Scan for the cell matching the given text and deliver its [x, y] coordinate at center. 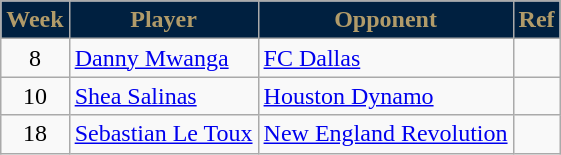
Week [35, 20]
FC Dallas [386, 58]
8 [35, 58]
Sebastian Le Toux [164, 134]
New England Revolution [386, 134]
Houston Dynamo [386, 96]
Danny Mwanga [164, 58]
Opponent [386, 20]
18 [35, 134]
10 [35, 96]
Shea Salinas [164, 96]
Player [164, 20]
Ref [536, 20]
